Return [X, Y] of the center of cell containing provided text 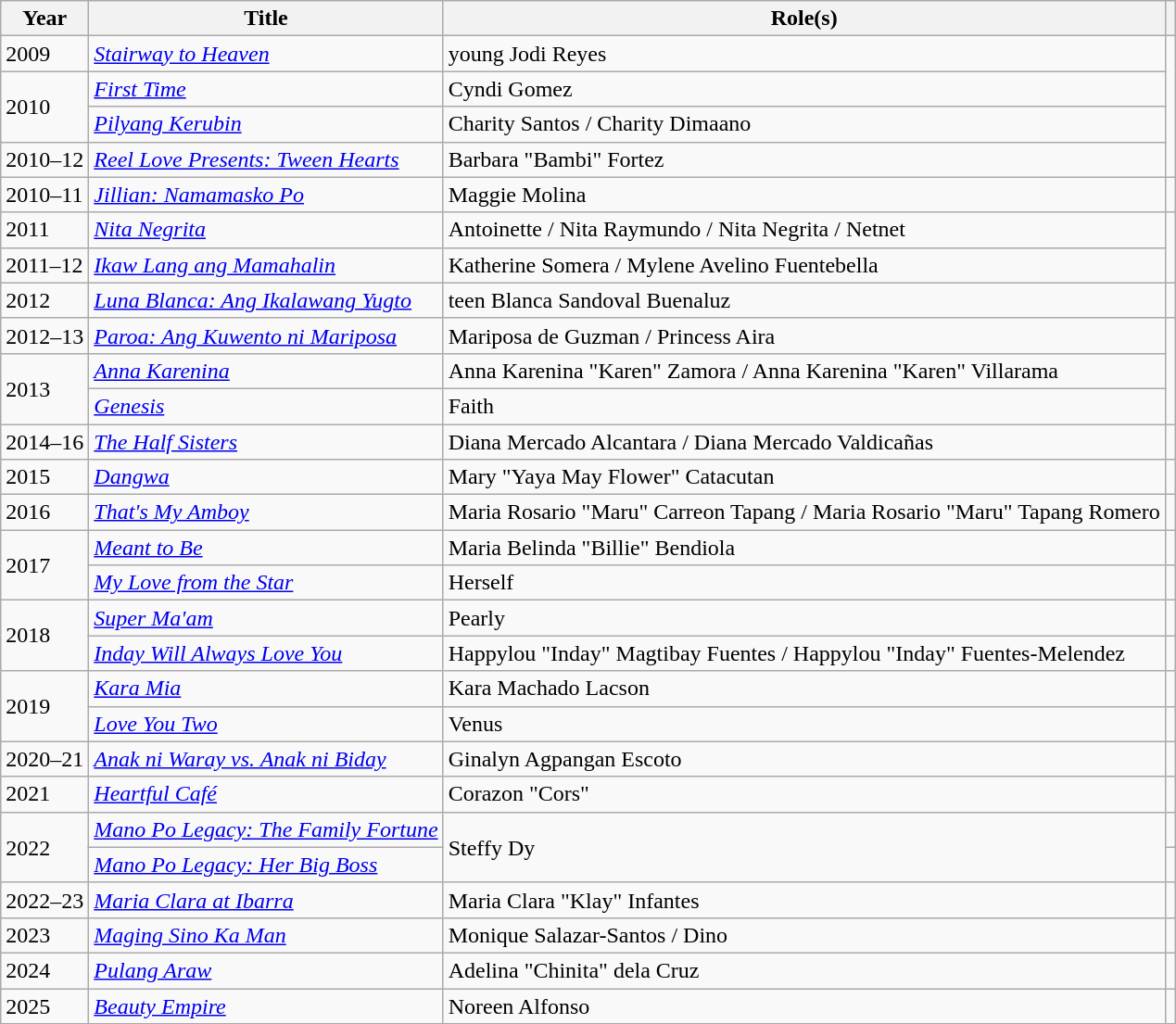
Kara Machado Lacson [804, 689]
Meant to Be [266, 548]
Super Ma'am [266, 618]
Mano Po Legacy: The Family Fortune [266, 829]
2010–11 [44, 195]
Pulang Araw [266, 970]
Mano Po Legacy: Her Big Boss [266, 865]
Maria Rosario "Maru" Carreon Tapang / Maria Rosario "Maru" Tapang Romero [804, 512]
Reel Love Presents: Tween Hearts [266, 159]
2015 [44, 477]
Steffy Dy [804, 847]
Maggie Molina [804, 195]
Happylou "Inday" Magtibay Fuentes / Happylou "Inday" Fuentes-Melendez [804, 653]
2017 [44, 565]
2009 [44, 54]
Title [266, 19]
Maging Sino Ka Man [266, 935]
2011 [44, 230]
Maria Clara at Ibarra [266, 900]
Monique Salazar-Santos / Dino [804, 935]
That's My Amboy [266, 512]
Beauty Empire [266, 1005]
Noreen Alfonso [804, 1005]
Diana Mercado Alcantara / Diana Mercado Valdicañas [804, 442]
Year [44, 19]
teen Blanca Sandoval Buenaluz [804, 300]
Heartful Café [266, 794]
Paroa: Ang Kuwento ni Mariposa [266, 335]
Cyndi Gomez [804, 89]
young Jodi Reyes [804, 54]
Anak ni Waray vs. Anak ni Biday [266, 759]
2024 [44, 970]
Maria Belinda "Billie" Bendiola [804, 548]
Jillian: Namamasko Po [266, 195]
First Time [266, 89]
Nita Negrita [266, 230]
Adelina "Chinita" dela Cruz [804, 970]
Pilyang Kerubin [266, 124]
Maria Clara "Klay" Infantes [804, 900]
2012 [44, 300]
2022 [44, 847]
2016 [44, 512]
Venus [804, 724]
Faith [804, 406]
2023 [44, 935]
Antoinette / Nita Raymundo / Nita Negrita / Netnet [804, 230]
2010 [44, 107]
Mary "Yaya May Flower" Catacutan [804, 477]
2011–12 [44, 265]
Luna Blanca: Ang Ikalawang Yugto [266, 300]
2025 [44, 1005]
2021 [44, 794]
Mariposa de Guzman / Princess Aira [804, 335]
My Love from the Star [266, 583]
Corazon "Cors" [804, 794]
Ikaw Lang ang Mamahalin [266, 265]
Dangwa [266, 477]
2012–13 [44, 335]
Ginalyn Agpangan Escoto [804, 759]
Role(s) [804, 19]
Anna Karenina [266, 371]
2010–12 [44, 159]
The Half Sisters [266, 442]
Genesis [266, 406]
Pearly [804, 618]
Inday Will Always Love You [266, 653]
Charity Santos / Charity Dimaano [804, 124]
2019 [44, 706]
Anna Karenina "Karen" Zamora / Anna Karenina "Karen" Villarama [804, 371]
Stairway to Heaven [266, 54]
Barbara "Bambi" Fortez [804, 159]
Herself [804, 583]
2013 [44, 388]
Katherine Somera / Mylene Avelino Fuentebella [804, 265]
2022–23 [44, 900]
Kara Mia [266, 689]
2014–16 [44, 442]
2018 [44, 636]
2020–21 [44, 759]
Love You Two [266, 724]
